Locate the cell with the specified text and output its [X, Y] center coordinate. 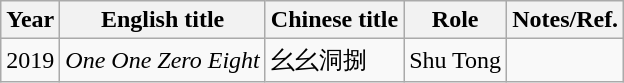
Year [30, 20]
English title [162, 20]
幺幺洞捌 [334, 60]
Notes/Ref. [566, 20]
Chinese title [334, 20]
Role [456, 20]
Shu Tong [456, 60]
2019 [30, 60]
One One Zero Eight [162, 60]
